Identify which cell holds the provided text, then report its [x, y] central coordinate. 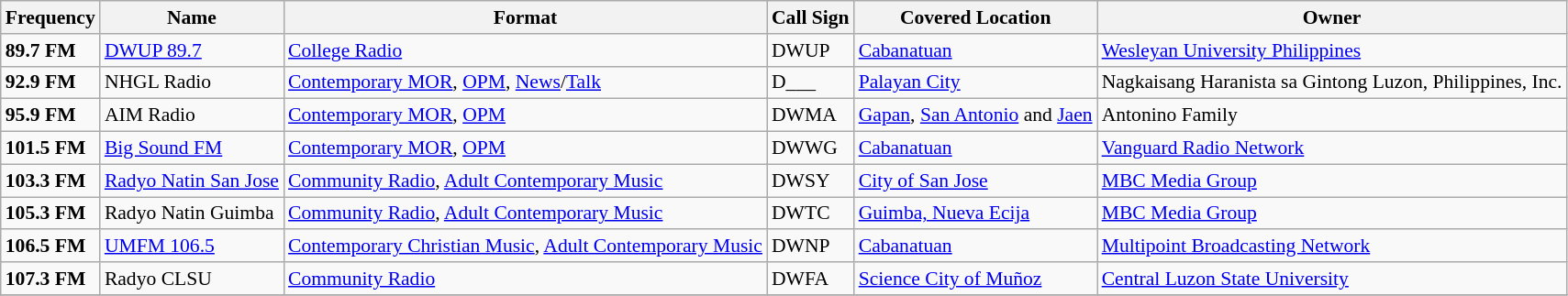
Antonino Family [1332, 115]
UMFM 106.5 [192, 247]
92.9 FM [50, 82]
Central Luzon State University [1332, 279]
Contemporary MOR, OPM, News/Talk [525, 82]
City of San Jose [976, 181]
Radyo Natin San Jose [192, 181]
DWUP [811, 50]
Vanguard Radio Network [1332, 148]
College Radio [525, 50]
Science City of Muñoz [976, 279]
89.7 FM [50, 50]
95.9 FM [50, 115]
DWSY [811, 181]
Format [525, 17]
Palayan City [976, 82]
Guimba, Nueva Ecija [976, 214]
Call Sign [811, 17]
Multipoint Broadcasting Network [1332, 247]
106.5 FM [50, 247]
Wesleyan University Philippines [1332, 50]
NHGL Radio [192, 82]
Big Sound FM [192, 148]
DWFA [811, 279]
101.5 FM [50, 148]
Community Radio [525, 279]
Covered Location [976, 17]
Nagkaisang Haranista sa Gintong Luzon, Philippines, Inc. [1332, 82]
DWMA [811, 115]
Radyo CLSU [192, 279]
Frequency [50, 17]
Gapan, San Antonio and Jaen [976, 115]
Radyo Natin Guimba [192, 214]
107.3 FM [50, 279]
D___ [811, 82]
105.3 FM [50, 214]
Name [192, 17]
Owner [1332, 17]
AIM Radio [192, 115]
DWUP 89.7 [192, 50]
103.3 FM [50, 181]
Contemporary Christian Music, Adult Contemporary Music [525, 247]
DWTC [811, 214]
DWNP [811, 247]
DWWG [811, 148]
